Pinpoint the cell where the given text exists, returning its (x, y) midpoint coordinate. 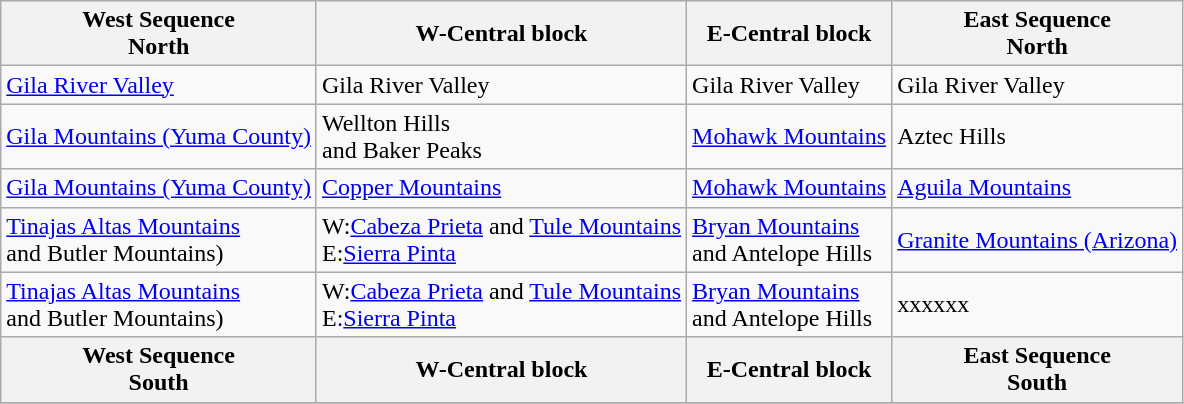
Aztec Hills (1038, 136)
Wellton Hillsand Baker Peaks (501, 136)
West SequenceNorth (159, 34)
xxxxxx (1038, 304)
East SequenceNorth (1038, 34)
West SequenceSouth (159, 370)
East SequenceSouth (1038, 370)
Copper Mountains (501, 188)
Granite Mountains (Arizona) (1038, 240)
Aguila Mountains (1038, 188)
